Identify which cell holds the provided text, then report its [x, y] central coordinate. 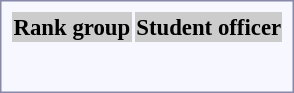
Rank group [72, 27]
Student officer [209, 27]
